Extract the (X, Y) coordinate from the center of the cell holding the provided text.  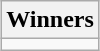
Winners (50, 20)
